Scan for the cell matching the given text and deliver its (x, y) coordinate at center. 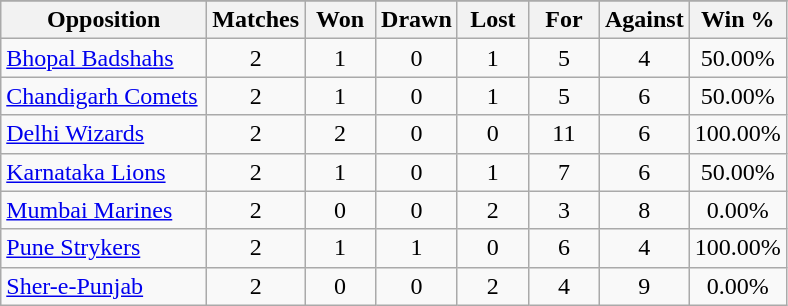
Delhi Wizards (104, 134)
Karnataka Lions (104, 172)
7 (564, 172)
8 (644, 210)
Won (340, 20)
Pune Strykers (104, 248)
Sher-e-Punjab (104, 286)
For (564, 20)
Drawn (417, 20)
9 (644, 286)
Chandigarh Comets (104, 96)
Matches (256, 20)
Bhopal Badshahs (104, 58)
3 (564, 210)
Mumbai Marines (104, 210)
Opposition (104, 20)
11 (564, 134)
Win % (738, 20)
Against (644, 20)
Lost (492, 20)
